Extract the [x, y] coordinate from the center of the cell holding the provided text.  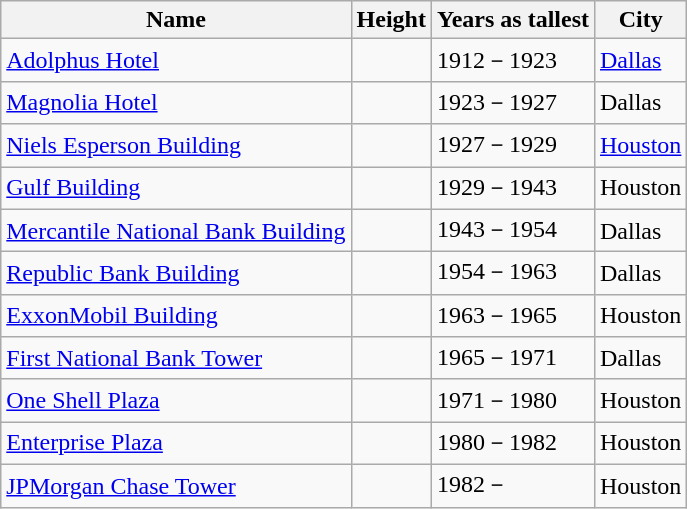
1912－1923 [512, 60]
1980－1982 [512, 444]
1954－1963 [512, 274]
1963－1965 [512, 316]
Adolphus Hotel [176, 60]
First National Bank Tower [176, 358]
ExxonMobil Building [176, 316]
One Shell Plaza [176, 400]
1965－1971 [512, 358]
1971－1980 [512, 400]
Republic Bank Building [176, 274]
1982－ [512, 486]
1923－1927 [512, 102]
Years as tallest [512, 20]
1929－1943 [512, 188]
JPMorgan Chase Tower [176, 486]
1927－1929 [512, 146]
City [640, 20]
1943－1954 [512, 230]
Mercantile National Bank Building [176, 230]
Magnolia Hotel [176, 102]
Gulf Building [176, 188]
Enterprise Plaza [176, 444]
Height [391, 20]
Niels Esperson Building [176, 146]
Name [176, 20]
